Pinpoint the cell where the given text exists, returning its [x, y] midpoint coordinate. 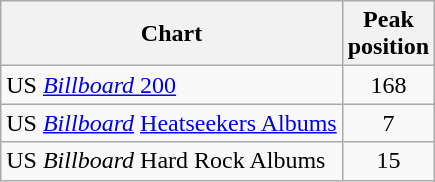
Peakposition [388, 34]
7 [388, 123]
US Billboard Hard Rock Albums [172, 161]
US Billboard 200 [172, 85]
168 [388, 85]
US Billboard Heatseekers Albums [172, 123]
15 [388, 161]
Chart [172, 34]
